Find where the given text appears and provide that cell's center as [x, y] coordinate. 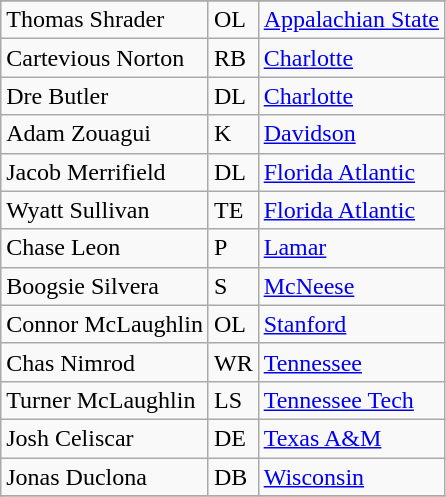
Wisconsin [351, 477]
Boogsie Silvera [105, 286]
WR [233, 362]
TE [233, 210]
LS [233, 400]
RB [233, 58]
S [233, 286]
Lamar [351, 248]
Josh Celiscar [105, 438]
P [233, 248]
Appalachian State [351, 20]
Tennessee Tech [351, 400]
Tennessee [351, 362]
Chas Nimrod [105, 362]
Connor McLaughlin [105, 324]
McNeese [351, 286]
Davidson [351, 134]
K [233, 134]
Thomas Shrader [105, 20]
Wyatt Sullivan [105, 210]
Turner McLaughlin [105, 400]
Jacob Merrifield [105, 172]
Stanford [351, 324]
DB [233, 477]
Adam Zouagui [105, 134]
Cartevious Norton [105, 58]
Jonas Duclona [105, 477]
DE [233, 438]
Texas A&M [351, 438]
Dre Butler [105, 96]
Chase Leon [105, 248]
